Return the (x, y) coordinate for the center point of the cell that contains the specified text.  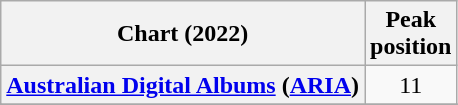
Australian Digital Albums (ARIA) (183, 85)
Peakposition (411, 34)
Chart (2022) (183, 34)
11 (411, 85)
